Determine the [X, Y] coordinate at the center of the cell enclosing the given text.  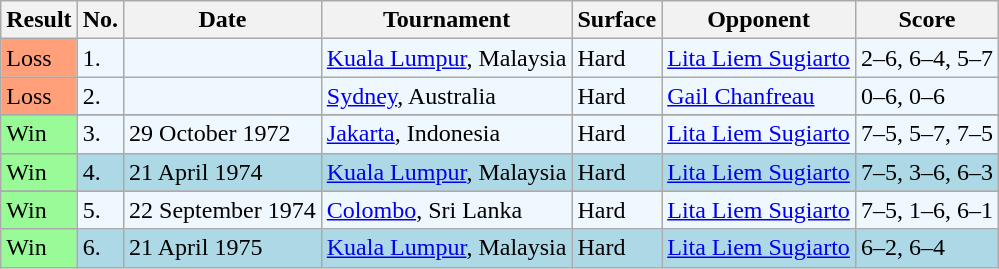
22 September 1974 [223, 210]
Surface [617, 20]
Jakarta, Indonesia [446, 134]
2–6, 6–4, 5–7 [926, 58]
7–5, 3–6, 6–3 [926, 172]
Gail Chanfreau [759, 96]
Date [223, 20]
Sydney, Australia [446, 96]
21 April 1974 [223, 172]
5. [100, 210]
6. [100, 248]
1. [100, 58]
2. [100, 96]
No. [100, 20]
4. [100, 172]
29 October 1972 [223, 134]
6–2, 6–4 [926, 248]
7–5, 5–7, 7–5 [926, 134]
0–6, 0–6 [926, 96]
Tournament [446, 20]
Result [39, 20]
3. [100, 134]
21 April 1975 [223, 248]
Colombo, Sri Lanka [446, 210]
Score [926, 20]
Opponent [759, 20]
7–5, 1–6, 6–1 [926, 210]
